Determine the [X, Y] coordinate at the center of the cell enclosing the given text.  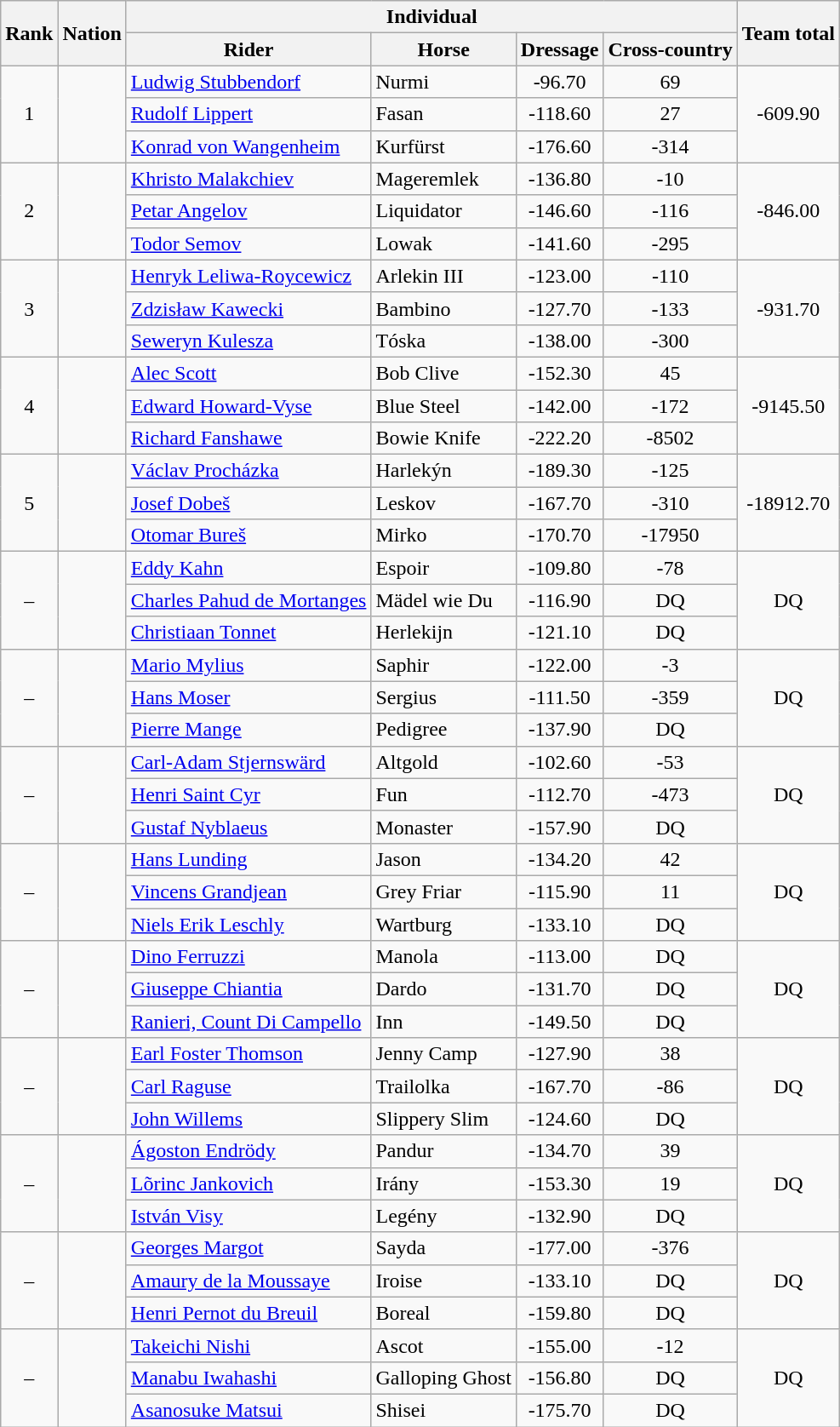
Vincens Grandjean [249, 891]
Khristo Malakchiev [249, 179]
Gustaf Nyblaeus [249, 827]
Ludwig Stubbendorf [249, 82]
38 [671, 1054]
Lõrinc Jankovich [249, 1183]
Bambino [443, 308]
-175.70 [560, 1410]
-138.00 [560, 341]
Fasan [443, 114]
Konrad von Wangenheim [249, 146]
-127.70 [560, 308]
19 [671, 1183]
Rank [29, 33]
Grey Friar [443, 891]
Eddy Kahn [249, 568]
Earl Foster Thomson [249, 1054]
Espoir [443, 568]
-149.50 [560, 1022]
Jason [443, 859]
-116.90 [560, 600]
-113.00 [560, 957]
Bob Clive [443, 373]
-122.00 [560, 665]
Todor Semov [249, 244]
Amaury de la Moussaye [249, 1281]
Arlekin III [443, 276]
Pedigree [443, 730]
-53 [671, 762]
-96.70 [560, 82]
-110 [671, 276]
Inn [443, 1022]
Alec Scott [249, 373]
Mageremlek [443, 179]
Hans Moser [249, 697]
Cross-country [671, 49]
Sayda [443, 1248]
-146.60 [560, 211]
-132.90 [560, 1216]
-115.90 [560, 891]
-176.60 [560, 146]
-118.60 [560, 114]
-931.70 [788, 308]
Legény [443, 1216]
-133 [671, 308]
-376 [671, 1248]
-359 [671, 697]
John Willems [249, 1119]
Sergius [443, 697]
Shisei [443, 1410]
4 [29, 405]
Harlekýn [443, 471]
Lowak [443, 244]
Irány [443, 1183]
-156.80 [560, 1378]
Zdzisław Kawecki [249, 308]
Petar Angelov [249, 211]
Pandur [443, 1151]
-127.90 [560, 1054]
-314 [671, 146]
Henryk Leliwa-Roycewicz [249, 276]
-112.70 [560, 794]
Henri Pernot du Breuil [249, 1313]
Iroise [443, 1281]
Ascot [443, 1345]
Rider [249, 49]
-17950 [671, 536]
Georges Margot [249, 1248]
-137.90 [560, 730]
Slippery Slim [443, 1119]
Trailolka [443, 1086]
-111.50 [560, 697]
Richard Fanshawe [249, 438]
-109.80 [560, 568]
Dino Ferruzzi [249, 957]
Manola [443, 957]
Monaster [443, 827]
Individual [431, 17]
-295 [671, 244]
Carl-Adam Stjernswärd [249, 762]
-159.80 [560, 1313]
2 [29, 211]
-131.70 [560, 989]
-609.90 [788, 114]
Nation [92, 33]
Horse [443, 49]
-125 [671, 471]
-134.20 [560, 859]
42 [671, 859]
-172 [671, 406]
Mirko [443, 536]
Ranieri, Count Di Campello [249, 1022]
Wartburg [443, 924]
Dardo [443, 989]
Josef Dobeš [249, 503]
-86 [671, 1086]
-78 [671, 568]
Niels Erik Leschly [249, 924]
Saphir [443, 665]
-142.00 [560, 406]
-157.90 [560, 827]
69 [671, 82]
-102.60 [560, 762]
Hans Lunding [249, 859]
11 [671, 891]
Christiaan Tonnet [249, 633]
27 [671, 114]
Altgold [443, 762]
Blue Steel [443, 406]
Carl Raguse [249, 1086]
Kurfürst [443, 146]
3 [29, 308]
1 [29, 114]
István Visy [249, 1216]
-116 [671, 211]
Liquidator [443, 211]
-8502 [671, 438]
-10 [671, 179]
-300 [671, 341]
Václav Procházka [249, 471]
-153.30 [560, 1183]
39 [671, 1151]
Seweryn Kulesza [249, 341]
-18912.70 [788, 503]
Bowie Knife [443, 438]
Galloping Ghost [443, 1378]
-121.10 [560, 633]
-12 [671, 1345]
Leskov [443, 503]
Herlekijn [443, 633]
-136.80 [560, 179]
-155.00 [560, 1345]
-310 [671, 503]
-152.30 [560, 373]
-3 [671, 665]
Tóska [443, 341]
-189.30 [560, 471]
Fun [443, 794]
Takeichi Nishi [249, 1345]
Jenny Camp [443, 1054]
Dressage [560, 49]
-473 [671, 794]
Nurmi [443, 82]
-177.00 [560, 1248]
Team total [788, 33]
Giuseppe Chiantia [249, 989]
-222.20 [560, 438]
-9145.50 [788, 405]
Asanosuke Matsui [249, 1410]
Charles Pahud de Mortanges [249, 600]
45 [671, 373]
Otomar Bureš [249, 536]
-846.00 [788, 211]
Boreal [443, 1313]
-123.00 [560, 276]
5 [29, 503]
Pierre Mange [249, 730]
Manabu Iwahashi [249, 1378]
-141.60 [560, 244]
Mario Mylius [249, 665]
Ágoston Endrödy [249, 1151]
Henri Saint Cyr [249, 794]
-124.60 [560, 1119]
Edward Howard-Vyse [249, 406]
-170.70 [560, 536]
Mädel wie Du [443, 600]
Rudolf Lippert [249, 114]
-134.70 [560, 1151]
